Provide the (x, y) coordinate of the cell's center where the given text is located.  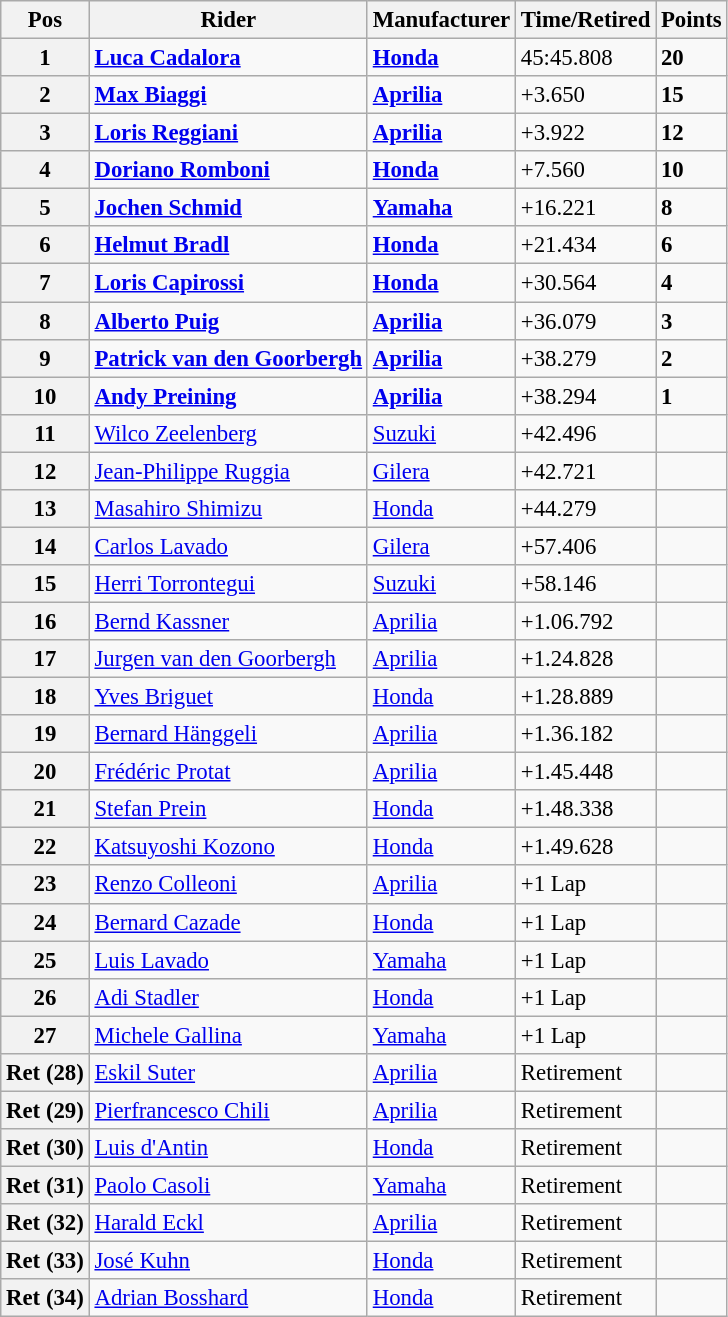
Carlos Lavado (228, 546)
Katsuyoshi Kozono (228, 847)
Yves Briguet (228, 697)
Loris Reggiani (228, 133)
25 (45, 960)
14 (45, 546)
Ret (34) (45, 1298)
Doriano Romboni (228, 170)
13 (45, 509)
+1.48.338 (586, 809)
Ret (29) (45, 1110)
José Kuhn (228, 1261)
+42.496 (586, 433)
Luca Cadalora (228, 58)
Jochen Schmid (228, 208)
+1.06.792 (586, 621)
Max Biaggi (228, 95)
+3.650 (586, 95)
Paolo Casoli (228, 1185)
Luis d'Antin (228, 1148)
Wilco Zeelenberg (228, 433)
+1.45.448 (586, 772)
Pierfrancesco Chili (228, 1110)
17 (45, 659)
Eskil Suter (228, 1073)
18 (45, 697)
Bernard Hänggeli (228, 734)
Bernard Cazade (228, 922)
+21.434 (586, 245)
+38.294 (586, 396)
24 (45, 922)
+30.564 (586, 283)
+58.146 (586, 584)
Masahiro Shimizu (228, 509)
+16.221 (586, 208)
Harald Eckl (228, 1223)
Time/Retired (586, 20)
+7.560 (586, 170)
Jean-Philippe Ruggia (228, 471)
+38.279 (586, 358)
Stefan Prein (228, 809)
+1.28.889 (586, 697)
+42.721 (586, 471)
Luis Lavado (228, 960)
45:45.808 (586, 58)
+3.922 (586, 133)
Ret (33) (45, 1261)
9 (45, 358)
+36.079 (586, 321)
26 (45, 997)
Michele Gallina (228, 1035)
Loris Capirossi (228, 283)
23 (45, 885)
Points (692, 20)
11 (45, 433)
Manufacturer (441, 20)
Ret (31) (45, 1185)
+1.49.628 (586, 847)
Frédéric Protat (228, 772)
+1.36.182 (586, 734)
Herri Torrontegui (228, 584)
Ret (32) (45, 1223)
Ret (28) (45, 1073)
7 (45, 283)
Jurgen van den Goorbergh (228, 659)
Andy Preining (228, 396)
Adrian Bosshard (228, 1298)
16 (45, 621)
Ret (30) (45, 1148)
+1.24.828 (586, 659)
Helmut Bradl (228, 245)
21 (45, 809)
5 (45, 208)
Adi Stadler (228, 997)
Pos (45, 20)
Rider (228, 20)
Patrick van den Goorbergh (228, 358)
Renzo Colleoni (228, 885)
Alberto Puig (228, 321)
+44.279 (586, 509)
+57.406 (586, 546)
22 (45, 847)
27 (45, 1035)
19 (45, 734)
Bernd Kassner (228, 621)
